Output the (X, Y) coordinate of the center of the cell containing the given text.  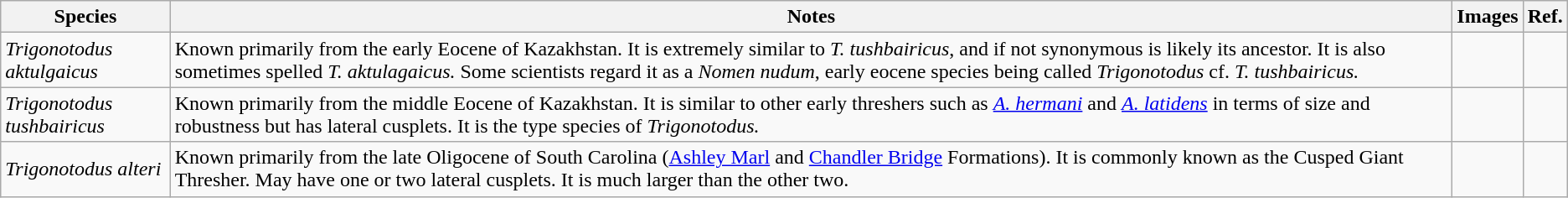
Images (1488, 17)
Trigonotodus alteri (85, 169)
Ref. (1545, 17)
Trigonotodus aktulgaicus (85, 60)
Notes (811, 17)
Trigonotodus tushbairicus (85, 114)
Species (85, 17)
